Scan for the cell matching the given text and deliver its (X, Y) coordinate at center. 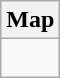
Map (30, 20)
